Return [X, Y] of the center of cell containing provided text 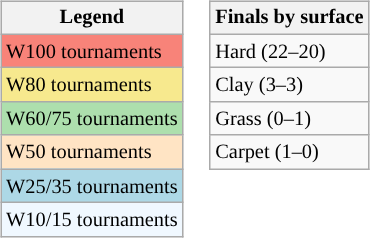
W80 tournaments [92, 85]
Legend [92, 18]
W25/35 tournaments [92, 186]
Finals by surface [289, 18]
Clay (3–3) [289, 85]
Carpet (1–0) [289, 152]
Grass (0–1) [289, 119]
W60/75 tournaments [92, 119]
W10/15 tournaments [92, 220]
W100 tournaments [92, 51]
W50 tournaments [92, 152]
Hard (22–20) [289, 51]
